Locate the cell with the specified text and output its [X, Y] center coordinate. 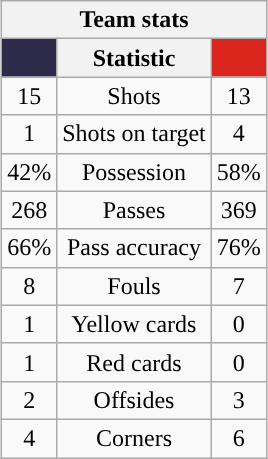
76% [238, 248]
Shots [134, 96]
7 [238, 286]
6 [238, 438]
3 [238, 400]
Pass accuracy [134, 248]
Shots on target [134, 134]
13 [238, 96]
Statistic [134, 58]
42% [30, 172]
Yellow cards [134, 324]
8 [30, 286]
268 [30, 210]
Red cards [134, 362]
58% [238, 172]
Passes [134, 210]
Offsides [134, 400]
Team stats [134, 20]
15 [30, 96]
2 [30, 400]
369 [238, 210]
Fouls [134, 286]
66% [30, 248]
Possession [134, 172]
Corners [134, 438]
